For the text-containing cell, return its midpoint in (x, y) coordinate format. 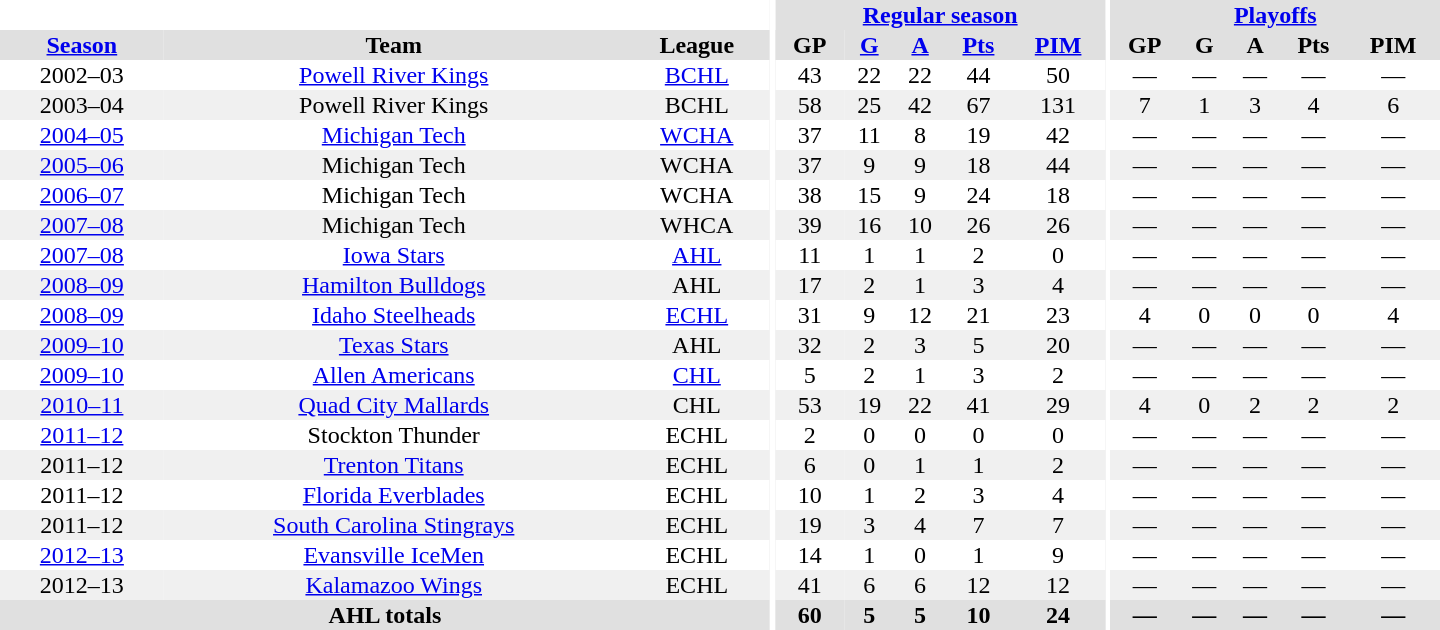
50 (1058, 75)
60 (810, 615)
Trenton Titans (394, 465)
58 (810, 105)
Regular season (940, 15)
Texas Stars (394, 345)
AHL totals (385, 615)
Stockton Thunder (394, 435)
15 (870, 195)
16 (870, 225)
Idaho Steelheads (394, 315)
South Carolina Stingrays (394, 525)
WHCA (697, 225)
67 (979, 105)
20 (1058, 345)
Quad City Mallards (394, 405)
131 (1058, 105)
Florida Everblades (394, 495)
2006–07 (82, 195)
2010–11 (82, 405)
39 (810, 225)
Evansville IceMen (394, 555)
31 (810, 315)
21 (979, 315)
25 (870, 105)
32 (810, 345)
17 (810, 285)
2004–05 (82, 135)
Hamilton Bulldogs (394, 285)
8 (920, 135)
2003–04 (82, 105)
League (697, 45)
Iowa Stars (394, 255)
23 (1058, 315)
Team (394, 45)
Playoffs (1275, 15)
29 (1058, 405)
Allen Americans (394, 375)
53 (810, 405)
43 (810, 75)
38 (810, 195)
14 (810, 555)
2005–06 (82, 165)
Kalamazoo Wings (394, 585)
2002–03 (82, 75)
Season (82, 45)
